Pinpoint the cell where the given text exists, returning its [X, Y] midpoint coordinate. 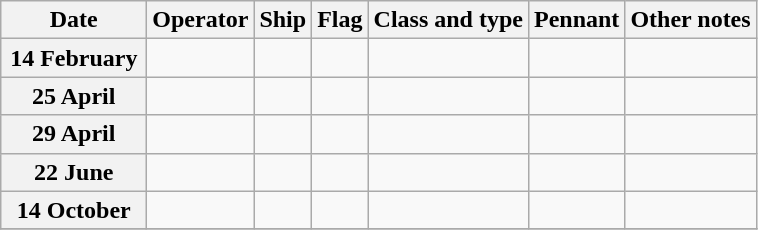
29 April [74, 134]
Operator [200, 20]
25 April [74, 96]
Flag [340, 20]
Pennant [576, 20]
Ship [283, 20]
14 February [74, 58]
Class and type [448, 20]
22 June [74, 172]
14 October [74, 210]
Other notes [690, 20]
Date [74, 20]
